Determine the [X, Y] coordinate at the center of the cell enclosing the given text.  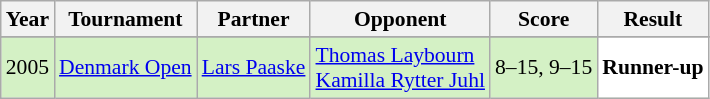
Tournament [126, 19]
Thomas Laybourn Kamilla Rytter Juhl [400, 68]
Runner-up [652, 68]
Score [544, 19]
8–15, 9–15 [544, 68]
2005 [28, 68]
Year [28, 19]
Partner [254, 19]
Result [652, 19]
Opponent [400, 19]
Lars Paaske [254, 68]
Denmark Open [126, 68]
